Identify which cell holds the provided text, then report its [x, y] central coordinate. 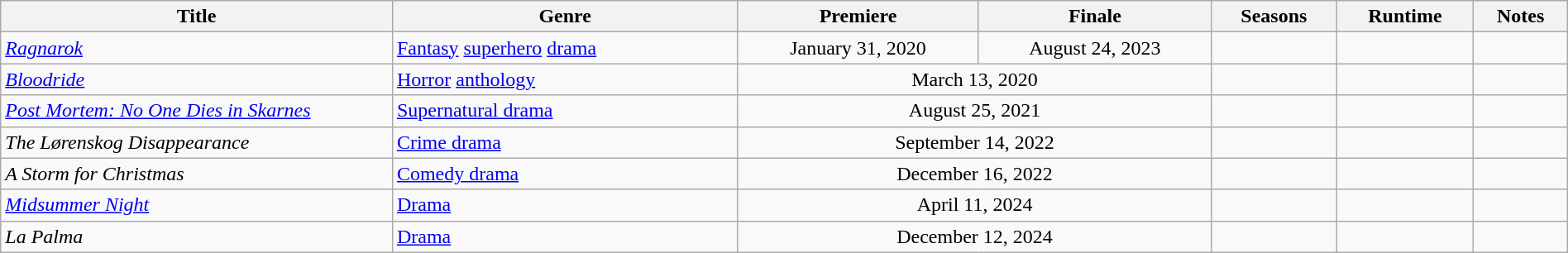
La Palma [197, 236]
September 14, 2022 [974, 142]
Finale [1095, 17]
A Storm for Christmas [197, 174]
April 11, 2024 [974, 205]
Midsummer Night [197, 205]
August 25, 2021 [974, 111]
August 24, 2023 [1095, 48]
Premiere [858, 17]
Seasons [1274, 17]
Post Mortem: No One Dies in Skarnes [197, 111]
January 31, 2020 [858, 48]
Genre [565, 17]
Horror anthology [565, 79]
Runtime [1405, 17]
Bloodride [197, 79]
Supernatural drama [565, 111]
Notes [1520, 17]
Comedy drama [565, 174]
Ragnarok [197, 48]
Title [197, 17]
December 16, 2022 [974, 174]
December 12, 2024 [974, 236]
The Lørenskog Disappearance [197, 142]
March 13, 2020 [974, 79]
Fantasy superhero drama [565, 48]
Crime drama [565, 142]
